Scan for the cell matching the given text and deliver its [x, y] coordinate at center. 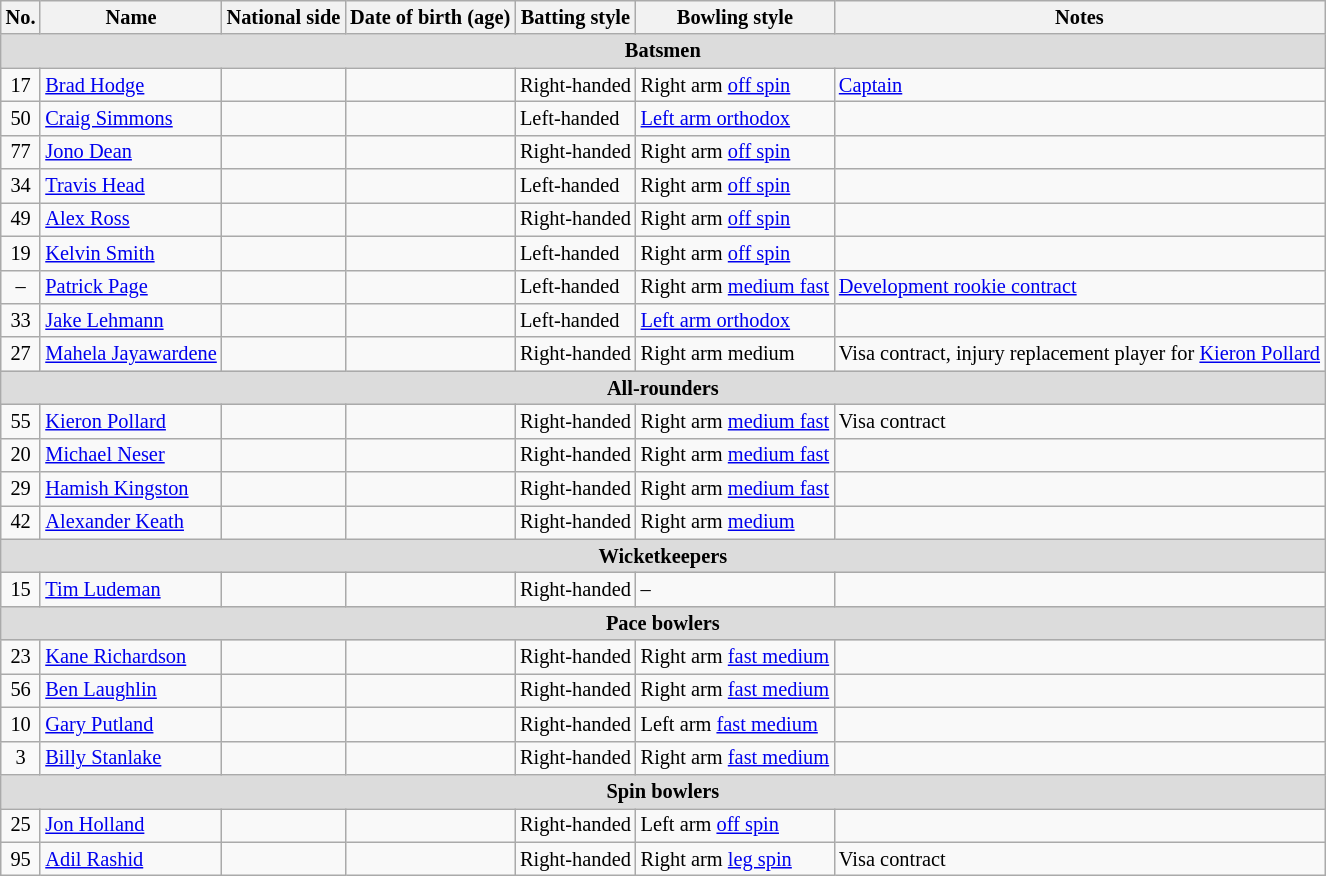
Bowling style [735, 17]
77 [21, 152]
Travis Head [130, 186]
Alex Ross [130, 219]
33 [21, 320]
49 [21, 219]
15 [21, 589]
Right arm leg spin [735, 859]
Left arm off spin [735, 825]
Name [130, 17]
Batting style [576, 17]
Development rookie contract [1080, 287]
Jake Lehmann [130, 320]
17 [21, 85]
Pace bowlers [663, 623]
Michael Neser [130, 455]
Wicketkeepers [663, 556]
Kieron Pollard [130, 421]
Batsmen [663, 51]
Tim Ludeman [130, 589]
Hamish Kingston [130, 489]
95 [21, 859]
Jono Dean [130, 152]
27 [21, 354]
50 [21, 118]
34 [21, 186]
Date of birth (age) [430, 17]
42 [21, 522]
10 [21, 724]
Kelvin Smith [130, 253]
23 [21, 657]
Left arm fast medium [735, 724]
56 [21, 690]
Patrick Page [130, 287]
29 [21, 489]
19 [21, 253]
Billy Stanlake [130, 758]
Gary Putland [130, 724]
Craig Simmons [130, 118]
Notes [1080, 17]
National side [284, 17]
Captain [1080, 85]
Jon Holland [130, 825]
All-rounders [663, 388]
55 [21, 421]
20 [21, 455]
25 [21, 825]
Mahela Jayawardene [130, 354]
No. [21, 17]
Brad Hodge [130, 85]
Spin bowlers [663, 791]
Alexander Keath [130, 522]
3 [21, 758]
Ben Laughlin [130, 690]
Kane Richardson [130, 657]
Adil Rashid [130, 859]
Visa contract, injury replacement player for Kieron Pollard [1080, 354]
